Capture the cell that displays the provided text and extract its [x, y] central coordinate. 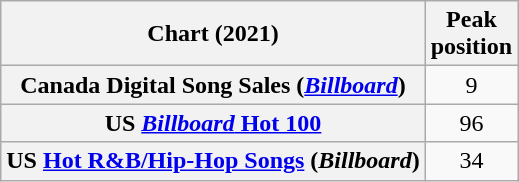
Chart (2021) [213, 34]
US Billboard Hot 100 [213, 123]
Peakposition [471, 34]
96 [471, 123]
9 [471, 85]
US Hot R&B/Hip-Hop Songs (Billboard) [213, 161]
Canada Digital Song Sales (Billboard) [213, 85]
34 [471, 161]
